From the cell containing the given text, extract its center point as (X, Y) coordinate. 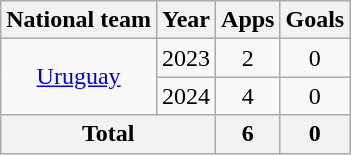
6 (248, 134)
2024 (186, 96)
Year (186, 20)
2023 (186, 58)
Goals (315, 20)
National team (79, 20)
4 (248, 96)
Uruguay (79, 77)
Apps (248, 20)
Total (108, 134)
2 (248, 58)
